Search for the cell housing the specified text and yield its (x, y) center coordinate. 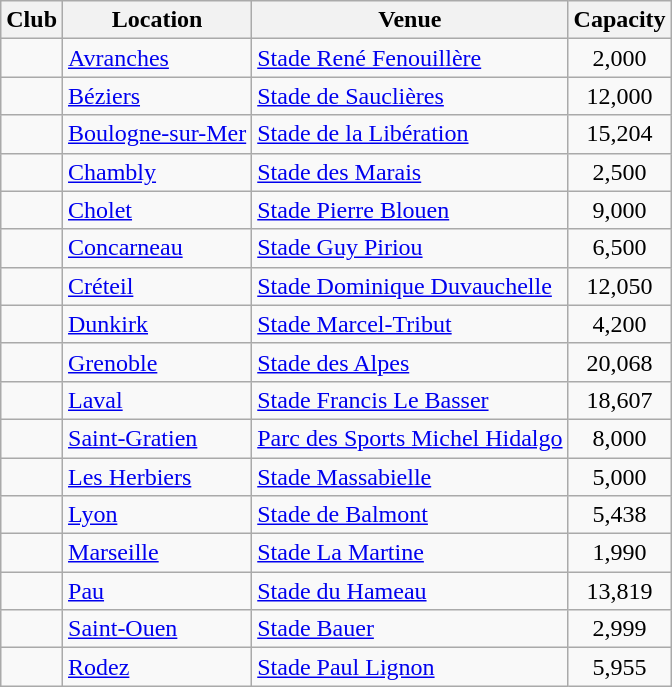
Stade Bauer (410, 629)
Stade Pierre Blouen (410, 210)
Stade Dominique Duvauchelle (410, 286)
Lyon (158, 515)
Stade de la Libération (410, 134)
12,000 (620, 96)
Location (158, 20)
Stade de Sauclières (410, 96)
Venue (410, 20)
Capacity (620, 20)
Saint-Gratien (158, 438)
13,819 (620, 591)
18,607 (620, 400)
Stade René Fenouillère (410, 58)
5,438 (620, 515)
1,990 (620, 553)
Stade Guy Piriou (410, 248)
Saint-Ouen (158, 629)
Pau (158, 591)
Rodez (158, 667)
Boulogne-sur-Mer (158, 134)
Club (32, 20)
8,000 (620, 438)
2,999 (620, 629)
Stade du Hameau (410, 591)
6,500 (620, 248)
Grenoble (158, 362)
2,000 (620, 58)
Béziers (158, 96)
Marseille (158, 553)
Cholet (158, 210)
2,500 (620, 172)
Laval (158, 400)
Les Herbiers (158, 477)
Stade des Marais (410, 172)
Stade des Alpes (410, 362)
Stade Francis Le Basser (410, 400)
Créteil (158, 286)
9,000 (620, 210)
15,204 (620, 134)
Stade La Martine (410, 553)
20,068 (620, 362)
Stade de Balmont (410, 515)
Stade Paul Lignon (410, 667)
5,955 (620, 667)
Stade Marcel-Tribut (410, 324)
5,000 (620, 477)
Dunkirk (158, 324)
Avranches (158, 58)
4,200 (620, 324)
Concarneau (158, 248)
Chambly (158, 172)
Parc des Sports Michel Hidalgo (410, 438)
12,050 (620, 286)
Stade Massabielle (410, 477)
